Identify which cell holds the provided text, then report its (x, y) central coordinate. 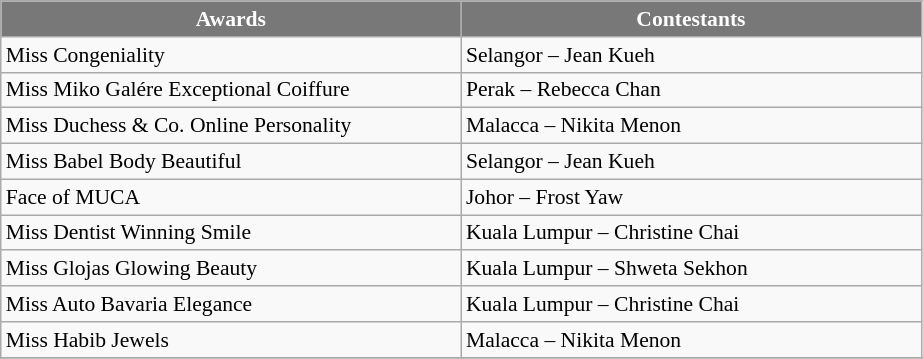
Johor – Frost Yaw (691, 197)
Miss Dentist Winning Smile (231, 233)
Miss Congeniality (231, 55)
Miss Auto Bavaria Elegance (231, 304)
Awards (231, 19)
Kuala Lumpur – Shweta Sekhon (691, 269)
Miss Habib Jewels (231, 340)
Miss Duchess & Co. Online Personality (231, 126)
Face of MUCA (231, 197)
Contestants (691, 19)
Miss Miko Galére Exceptional Coiffure (231, 90)
Miss Babel Body Beautiful (231, 162)
Miss Glojas Glowing Beauty (231, 269)
Perak – Rebecca Chan (691, 90)
